Scan for the cell matching the given text and deliver its (x, y) coordinate at center. 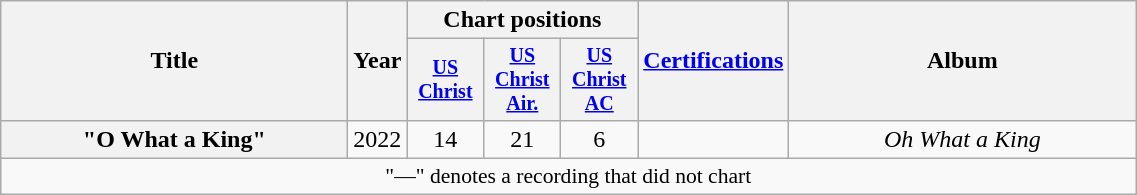
2022 (378, 139)
USChrist AC (600, 80)
USChrist (446, 80)
Oh What a King (962, 139)
"O What a King" (174, 139)
Chart positions (522, 20)
14 (446, 139)
21 (522, 139)
Year (378, 61)
Album (962, 61)
Certifications (714, 61)
6 (600, 139)
Title (174, 61)
"—" denotes a recording that did not chart (568, 176)
USChrist Air. (522, 80)
